Output the [x, y] coordinate of the center of the cell containing the given text.  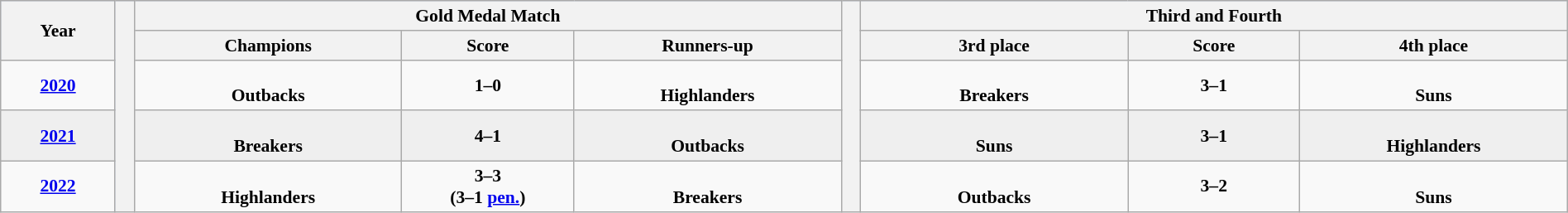
2021 [58, 136]
Year [58, 30]
Third and Fourth [1214, 16]
4th place [1434, 46]
Runners-up [708, 46]
1–0 [488, 85]
3–3(3–1 pen.) [488, 187]
Gold Medal Match [488, 16]
Champions [268, 46]
2022 [58, 187]
4–1 [488, 136]
2020 [58, 85]
3rd place [994, 46]
3–2 [1214, 187]
